Scan for the cell matching the given text and deliver its (X, Y) coordinate at center. 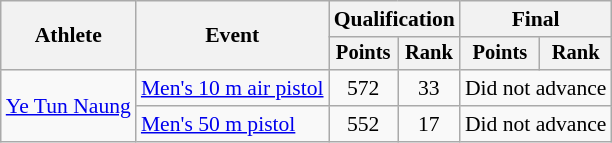
Qualification (394, 19)
33 (429, 88)
Event (232, 36)
572 (364, 88)
Final (536, 19)
552 (364, 124)
Athlete (68, 36)
17 (429, 124)
Men's 10 m air pistol (232, 88)
Ye Tun Naung (68, 106)
Men's 50 m pistol (232, 124)
